Provide the [x, y] coordinate of the cell's center where the given text is located.  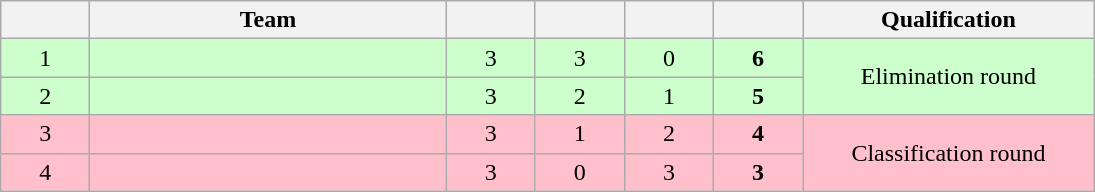
Elimination round [949, 77]
Team [268, 20]
Classification round [949, 153]
Qualification [949, 20]
6 [758, 58]
5 [758, 96]
